Locate the cell with the specified text and output its [X, Y] center coordinate. 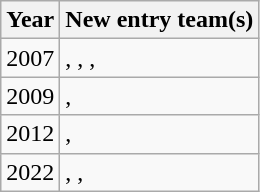
2022 [30, 172]
Year [30, 20]
2012 [30, 134]
, , [160, 172]
2007 [30, 58]
, , , [160, 58]
2009 [30, 96]
New entry team(s) [160, 20]
